From the cell containing the given text, extract its center point as (X, Y) coordinate. 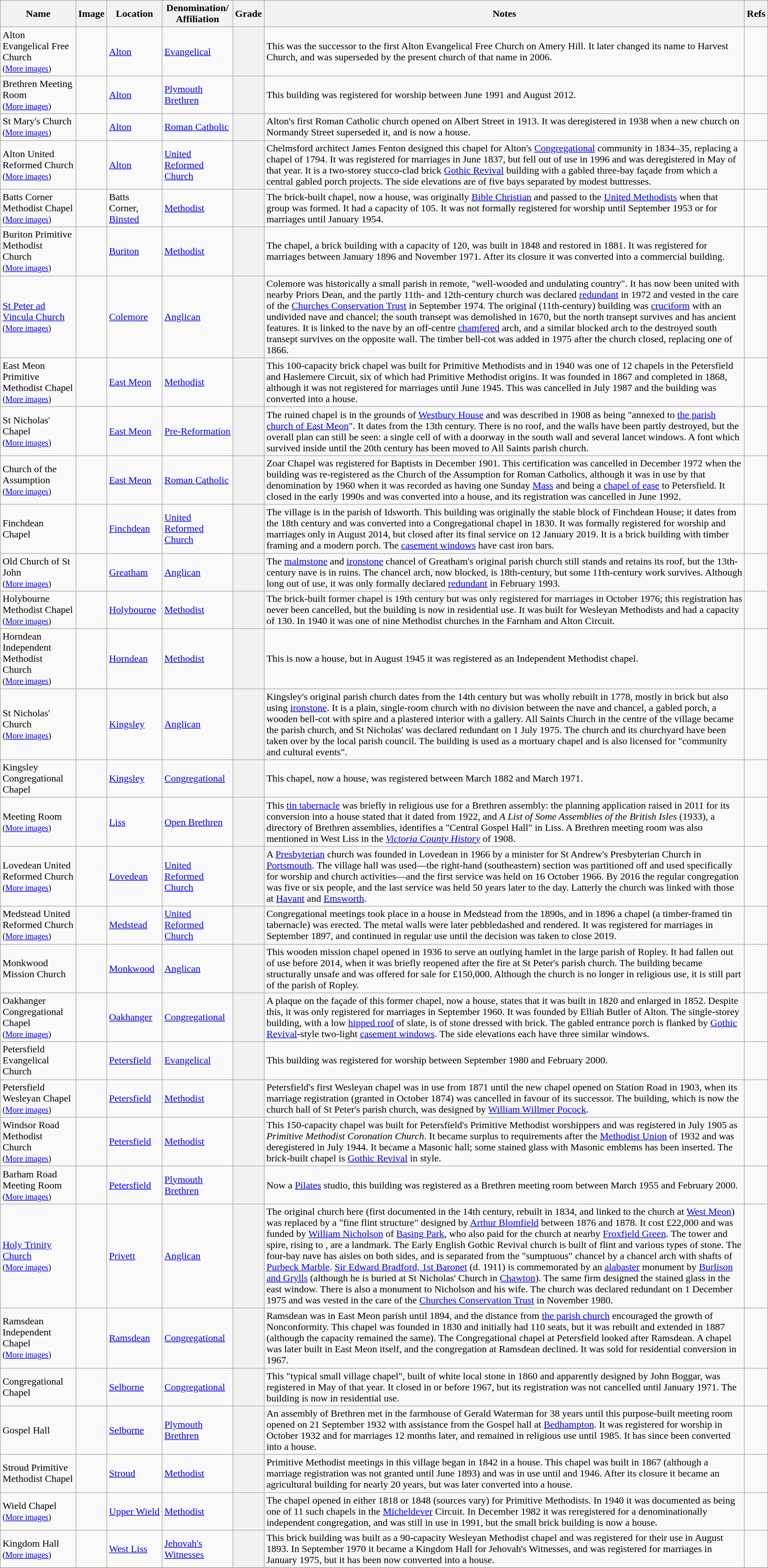
Now a Pilates studio, this building was registered as a Brethren meeting room between March 1955 and February 2000. (505, 1185)
Kingsley Congregational Chapel (38, 779)
Holy Trinity Church(More images) (38, 1256)
Denomination/Affiliation (197, 14)
Finchdean (135, 528)
Petersfield Wesleyan Chapel(More images) (38, 1098)
St Nicholas' Church(More images) (38, 725)
Buriton (135, 251)
St Nicholas' Chapel(More images) (38, 431)
Lovedean (135, 876)
Stroud (135, 1474)
Greatham (135, 572)
Lovedean United Reformed Church(More images) (38, 876)
Horndean Independent Methodist Church(More images) (38, 659)
West Liss (135, 1549)
Monkwood Mission Church (38, 968)
East Meon Primitive Methodist Chapel(More images) (38, 382)
Barham Road Meeting Room(More images) (38, 1185)
Privett (135, 1256)
Upper Wield (135, 1511)
Old Church of St John(More images) (38, 572)
Alton United Reformed Church(More images) (38, 165)
Jehovah's Witnesses (197, 1549)
Gospel Hall (38, 1430)
Petersfield Evangelical Church (38, 1061)
This building was registered for worship between September 1980 and February 2000. (505, 1061)
Church of the Assumption(More images) (38, 480)
Meeting Room(More images) (38, 822)
Name (38, 14)
Notes (505, 14)
Open Brethren (197, 822)
This chapel, now a house, was registered between March 1882 and March 1971. (505, 779)
St Peter ad Vincula Church(More images) (38, 317)
Pre-Reformation (197, 431)
Refs (756, 14)
St Mary's Church(More images) (38, 127)
Wield Chapel(More images) (38, 1511)
This is now a house, but in August 1945 it was registered as an Independent Methodist chapel. (505, 659)
Image (91, 14)
Medstead United Reformed Church(More images) (38, 925)
Monkwood (135, 968)
This building was registered for worship between June 1991 and August 2012. (505, 95)
Oakhanger (135, 1017)
Brethren Meeting Room(More images) (38, 95)
Finchdean Chapel (38, 528)
Congregational Chapel (38, 1387)
Windsor Road Methodist Church(More images) (38, 1141)
Batts Corner Methodist Chapel(More images) (38, 208)
Stroud Primitive Methodist Chapel (38, 1474)
Holybourne (135, 610)
Grade (249, 14)
Medstead (135, 925)
Colemore (135, 317)
Batts Corner, Binsted (135, 208)
Alton Evangelical Free Church(More images) (38, 52)
Liss (135, 822)
Ramsdean Independent Chapel(More images) (38, 1338)
Kingdom Hall(More images) (38, 1549)
Horndean (135, 659)
Holybourne Methodist Chapel(More images) (38, 610)
Location (135, 14)
Oakhanger Congregational Chapel(More images) (38, 1017)
Ramsdean (135, 1338)
Buriton Primitive Methodist Church(More images) (38, 251)
